Locate the cell with the specified text and output its [x, y] center coordinate. 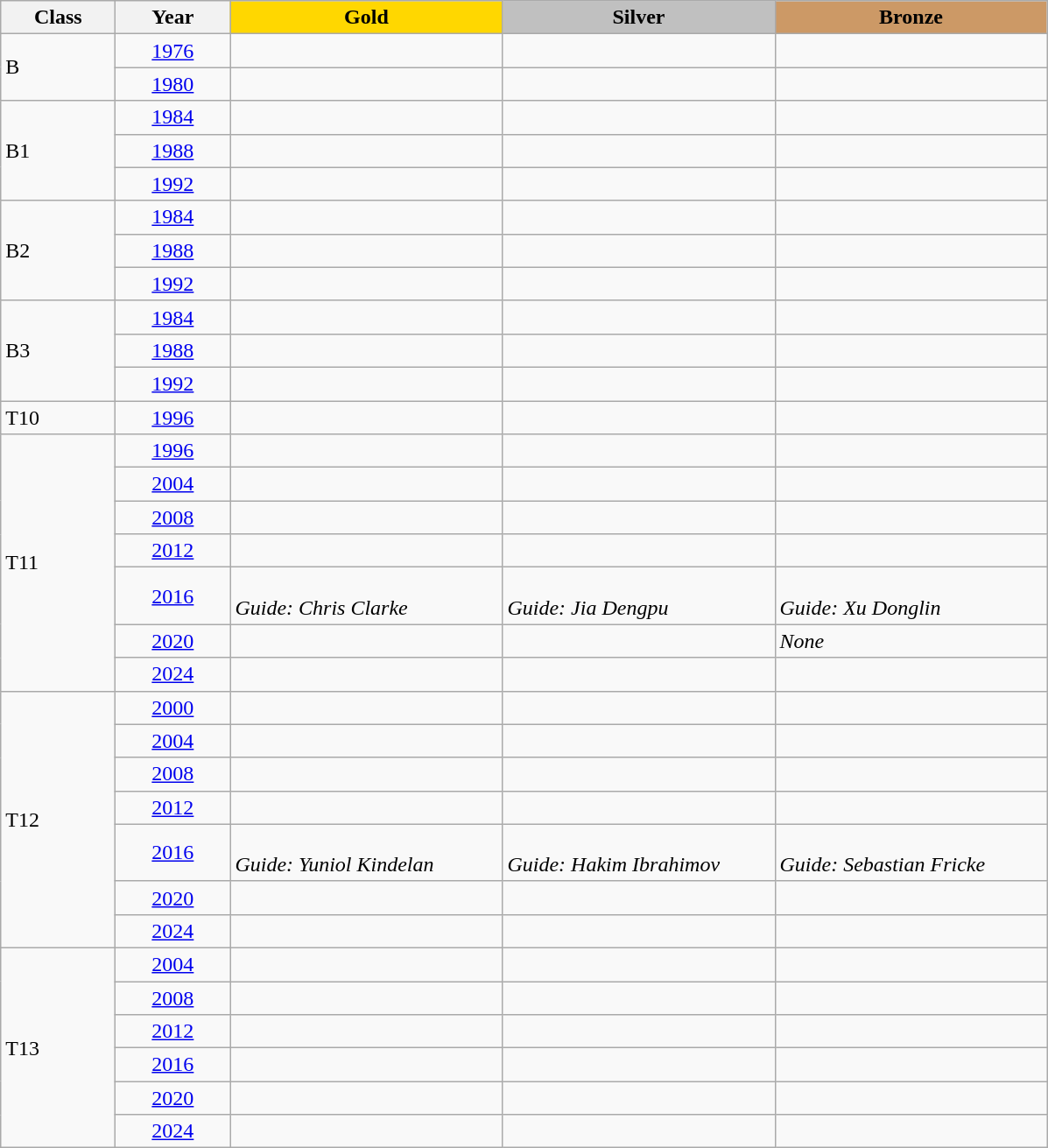
Class [58, 18]
B [58, 67]
Guide: Chris Clarke [366, 595]
Silver [639, 18]
T13 [58, 1047]
Year [173, 18]
2000 [173, 708]
None [911, 641]
B3 [58, 350]
B1 [58, 151]
Guide: Jia Dengpu [639, 595]
B2 [58, 250]
Guide: Xu Donglin [911, 595]
Bronze [911, 18]
T11 [58, 562]
T12 [58, 820]
1976 [173, 51]
Guide: Hakim Ibrahimov [639, 853]
Guide: Sebastian Fricke [911, 853]
T10 [58, 418]
Guide: Yuniol Kindelan [366, 853]
1980 [173, 84]
Gold [366, 18]
